Extract the (X, Y) coordinate from the center of the cell holding the provided text.  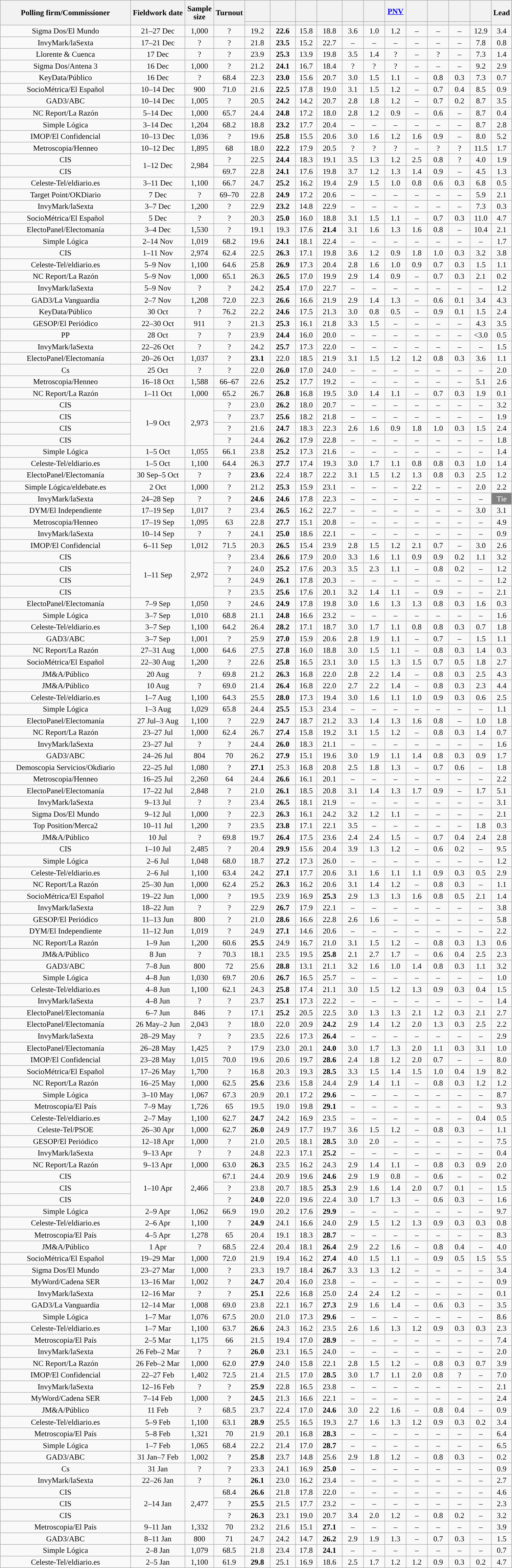
13.1 (306, 966)
64 (229, 779)
68.8 (229, 616)
22–30 Oct (158, 323)
30 Sep–5 Oct (158, 475)
72.5 (229, 1375)
Target Point/OKDiario (66, 195)
1,048 (200, 861)
2,984 (200, 166)
10.4 (481, 230)
7.8 (481, 43)
28.0 (283, 697)
15.4 (306, 545)
1,700 (200, 1071)
3–10 May (158, 1095)
24–26 Jul (158, 755)
1,726 (200, 1106)
12–14 Mar (158, 1305)
8.3 (502, 1235)
23–27 Mar (158, 1270)
PP (66, 335)
15.5 (306, 136)
Tie (502, 499)
1,332 (200, 1527)
5–9 Feb (158, 1422)
1,012 (200, 545)
22–26 Oct (158, 347)
1–11 Oct (158, 393)
1–3 Aug (158, 709)
25.4 (283, 289)
29.1 (329, 1106)
7.0 (502, 1375)
12.9 (481, 31)
7–14 Feb (158, 1399)
3.7 (353, 172)
31 Jan (158, 1469)
5.2 (502, 136)
10–11 Jul (158, 826)
67.5 (229, 1317)
76.2 (229, 312)
22–25 Jul (158, 768)
17–26 May (158, 1071)
2–9 Apr (158, 1212)
22–30 Aug (158, 662)
1,080 (200, 768)
1–7 Aug (158, 697)
5 Dec (158, 218)
9–11 Jan (158, 1527)
2,477 (200, 1504)
1–11 Sep (158, 574)
9–12 Jul (158, 814)
<3.0 (481, 335)
62.5 (229, 1083)
4.5 (481, 172)
2–6 Apr (158, 1223)
11–12 Jun (158, 931)
62.0 (229, 1364)
1,095 (200, 522)
13–16 Mar (158, 1282)
900 (200, 90)
1,425 (200, 1048)
17–22 Jul (158, 791)
1,076 (200, 1317)
66–67 (229, 382)
1,321 (200, 1434)
31 Jan–7 Feb (158, 1457)
9.5 (502, 849)
2,485 (200, 849)
1,079 (200, 1551)
9.2 (481, 66)
1,062 (200, 1212)
1,175 (200, 1340)
9.3 (502, 1106)
27.3 (329, 1305)
2–7 May (158, 1118)
7–8 Jun (158, 966)
1,530 (200, 230)
65.8 (229, 709)
10–12 Dec (158, 148)
4–5 Apr (158, 1235)
1,037 (200, 358)
65.1 (229, 276)
1,204 (200, 124)
2 Oct (158, 487)
28.2 (283, 627)
4.4 (502, 686)
18–22 Jun (158, 907)
911 (200, 323)
19–22 Jun (158, 896)
2,973 (200, 423)
14.7 (306, 1539)
PNV (396, 11)
8.6 (502, 1317)
3–7 Dec (158, 206)
1,017 (200, 510)
8–11 Jan (158, 1539)
846 (200, 1013)
72 (229, 966)
1,008 (200, 1305)
70.0 (229, 1060)
6–7 Jun (158, 1013)
12–18 Apr (158, 1141)
5.8 (502, 920)
27.0 (283, 639)
12–16 Mar (158, 1293)
Polling firm/Commissioner (66, 13)
7 Dec (158, 195)
1–9 Jun (158, 943)
Sample size (200, 13)
Demoscopia Servicios/Okdiario (66, 768)
1–11 Nov (158, 253)
2,043 (200, 1024)
12–16 Feb (158, 1387)
71.5 (229, 545)
11.0 (481, 218)
1,895 (200, 148)
26–28 May (158, 1048)
1,065 (200, 1445)
Simple Lógica/eldebate.es (66, 487)
10 Jul (158, 838)
1,010 (200, 616)
3–14 Dec (158, 124)
18.2 (306, 417)
28 Oct (158, 335)
61.9 (229, 1562)
11.5 (481, 148)
10–14 Sep (158, 534)
2–14 Jan (158, 1504)
5–14 Dec (158, 113)
7–9 Sep (158, 604)
1,001 (200, 639)
5–8 Feb (158, 1434)
29.8 (257, 1562)
8.5 (481, 90)
64.4 (229, 464)
19–29 Mar (158, 1258)
63 (229, 522)
Lead (502, 13)
1,588 (200, 382)
1,402 (200, 1375)
70.3 (229, 954)
71 (229, 1539)
63.7 (229, 1328)
11–13 Jun (158, 920)
16–18 Oct (158, 382)
66.7 (229, 183)
2–8 Jan (158, 1551)
27.5 (257, 651)
22–26 Jan (158, 1480)
25 Oct (158, 370)
66.9 (229, 1212)
25–30 Jun (158, 885)
Top Position/Merca2 (66, 826)
6–11 Sep (158, 545)
3–4 Dec (158, 230)
66 (229, 1340)
16–25 Jul (158, 779)
65.2 (229, 393)
63.0 (229, 1165)
17–21 Dec (158, 43)
Sigma Dos/Antena 3 (66, 66)
26.9 (283, 265)
1–7 Feb (158, 1445)
4.9 (502, 522)
20.2 (283, 1212)
27 Jul–3 Aug (158, 721)
6.4 (502, 1434)
60.6 (229, 943)
1,067 (200, 1095)
27–31 Aug (158, 651)
28.8 (283, 966)
15.3 (306, 709)
2,974 (200, 253)
1,055 (200, 452)
24.5 (257, 1399)
1,015 (200, 1060)
2–5 Jan (158, 1562)
1,036 (200, 136)
15.2 (306, 43)
68 (229, 148)
1,208 (200, 300)
5.9 (481, 195)
Celeste-Tel/PSOE (66, 1130)
2,972 (200, 574)
1,050 (200, 604)
1–10 Apr (158, 1188)
7.5 (502, 1141)
Llorente & Cuenca (66, 55)
69–70 (229, 195)
1,030 (200, 978)
23–28 May (158, 1060)
2,848 (200, 791)
14.6 (306, 931)
68.0 (229, 861)
13.9 (306, 55)
11 Feb (158, 1410)
26–30 Apr (158, 1130)
1–9 Oct (158, 423)
5.5 (502, 1258)
1–12 Dec (158, 166)
28–29 May (158, 1037)
63.1 (229, 1422)
804 (200, 755)
66.1 (229, 452)
6.5 (502, 1445)
24–28 Sep (158, 499)
16–25 May (158, 1083)
1,029 (200, 709)
7–9 May (158, 1106)
2–7 Nov (158, 300)
10 Aug (158, 686)
21–27 Dec (158, 31)
20–26 Oct (158, 358)
9–13 Jul (158, 803)
2–14 Nov (158, 241)
10–13 Dec (158, 136)
Turnout (229, 13)
22–27 Feb (158, 1375)
7.4 (502, 1340)
30 Oct (158, 312)
27.2 (283, 861)
4.6 (502, 1492)
64.2 (229, 627)
28.3 (329, 1434)
14.2 (306, 101)
2–5 Mar (158, 1340)
63.4 (229, 872)
26.8 (283, 393)
67.1 (229, 1176)
65.7 (229, 113)
1–10 Jul (158, 849)
71.0 (229, 90)
20 Aug (158, 674)
67.3 (229, 1095)
Fieldwork date (158, 13)
1,005 (200, 101)
17 Dec (158, 55)
62.1 (229, 989)
64.3 (229, 697)
1 Apr (158, 1247)
19.9 (329, 276)
1,278 (200, 1235)
2,260 (200, 779)
8 Jun (158, 954)
8.2 (502, 1071)
2,466 (200, 1188)
27.8 (283, 651)
26 May–2 Jun (158, 1024)
6.8 (481, 183)
3–11 Dec (158, 183)
9.7 (502, 1212)
